Extract the (x, y) coordinate from the center of the cell holding the provided text.  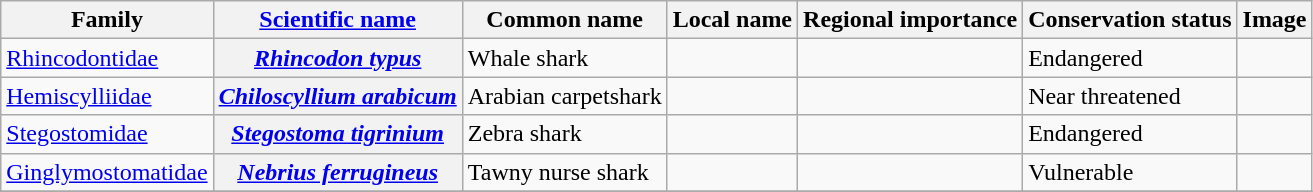
Chiloscyllium arabicum (338, 96)
Image (1274, 20)
Vulnerable (1130, 172)
Hemiscylliidae (107, 96)
Whale shark (564, 58)
Family (107, 20)
Scientific name (338, 20)
Regional importance (910, 20)
Ginglymostomatidae (107, 172)
Local name (732, 20)
Zebra shark (564, 134)
Stegostoma tigrinium (338, 134)
Common name (564, 20)
Arabian carpetshark (564, 96)
Rhincodontidae (107, 58)
Rhincodon typus (338, 58)
Near threatened (1130, 96)
Tawny nurse shark (564, 172)
Stegostomidae (107, 134)
Nebrius ferrugineus (338, 172)
Conservation status (1130, 20)
